Determine the [X, Y] coordinate at the center of the cell enclosing the given text.  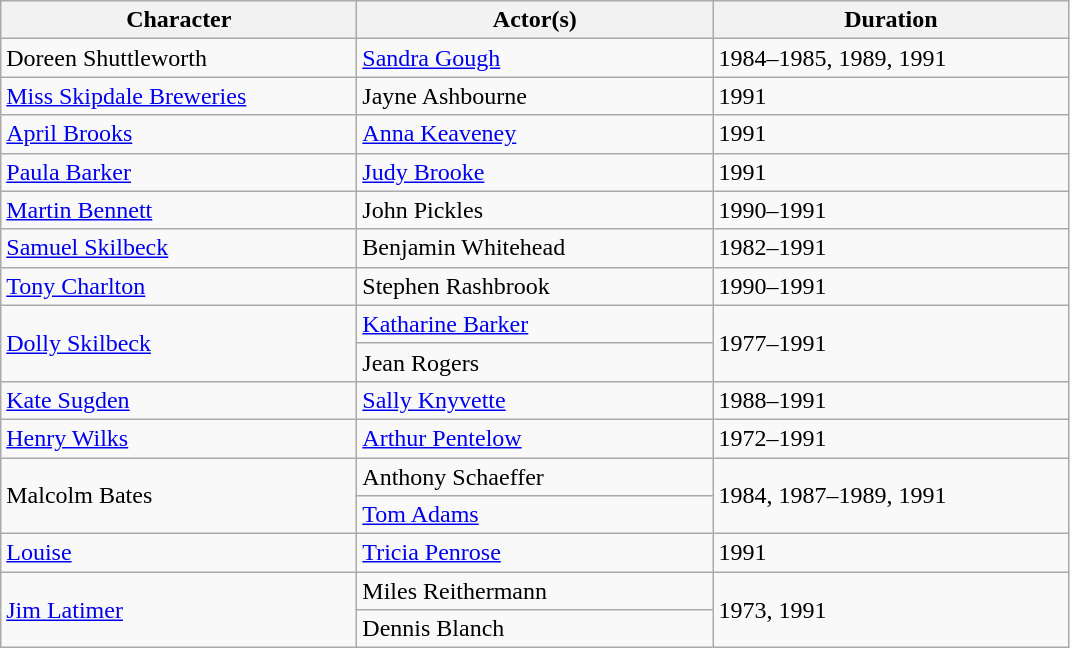
1984–1985, 1989, 1991 [891, 58]
Tricia Penrose [535, 553]
Malcolm Bates [179, 496]
Sally Knyvette [535, 400]
Actor(s) [535, 20]
Anthony Schaeffer [535, 477]
Louise [179, 553]
Benjamin Whitehead [535, 248]
Tom Adams [535, 515]
1972–1991 [891, 438]
1982–1991 [891, 248]
Sandra Gough [535, 58]
Dolly Skilbeck [179, 343]
Judy Brooke [535, 172]
1973, 1991 [891, 610]
Dennis Blanch [535, 629]
1984, 1987–1989, 1991 [891, 496]
Henry Wilks [179, 438]
Martin Bennett [179, 210]
Samuel Skilbeck [179, 248]
Miss Skipdale Breweries [179, 96]
Paula Barker [179, 172]
Katharine Barker [535, 324]
John Pickles [535, 210]
Tony Charlton [179, 286]
Duration [891, 20]
Miles Reithermann [535, 591]
Doreen Shuttleworth [179, 58]
Jayne Ashbourne [535, 96]
1988–1991 [891, 400]
Arthur Pentelow [535, 438]
Jean Rogers [535, 362]
April Brooks [179, 134]
Anna Keaveney [535, 134]
Stephen Rashbrook [535, 286]
1977–1991 [891, 343]
Character [179, 20]
Kate Sugden [179, 400]
Jim Latimer [179, 610]
